Scan for the cell matching the given text and deliver its [X, Y] coordinate at center. 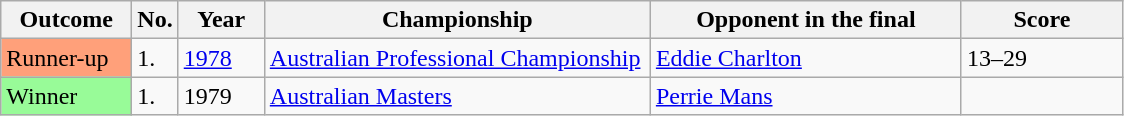
1979 [221, 96]
1978 [221, 58]
Score [1042, 20]
Runner-up [66, 58]
13–29 [1042, 58]
Winner [66, 96]
Outcome [66, 20]
Opponent in the final [806, 20]
Year [221, 20]
Australian Masters [457, 96]
No. [155, 20]
Perrie Mans [806, 96]
Eddie Charlton [806, 58]
Australian Professional Championship [457, 58]
Championship [457, 20]
